Pinpoint the cell where the given text exists, returning its (X, Y) midpoint coordinate. 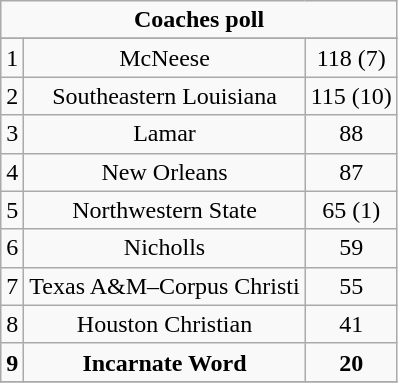
Nicholls (164, 248)
5 (12, 210)
1 (12, 58)
Houston Christian (164, 324)
41 (351, 324)
118 (7) (351, 58)
20 (351, 362)
65 (1) (351, 210)
New Orleans (164, 172)
Texas A&M–Corpus Christi (164, 286)
59 (351, 248)
Southeastern Louisiana (164, 96)
4 (12, 172)
7 (12, 286)
6 (12, 248)
McNeese (164, 58)
Lamar (164, 134)
Incarnate Word (164, 362)
8 (12, 324)
9 (12, 362)
Coaches poll (200, 20)
87 (351, 172)
2 (12, 96)
88 (351, 134)
3 (12, 134)
55 (351, 286)
Northwestern State (164, 210)
115 (10) (351, 96)
